Return [x, y] of the center of cell containing provided text 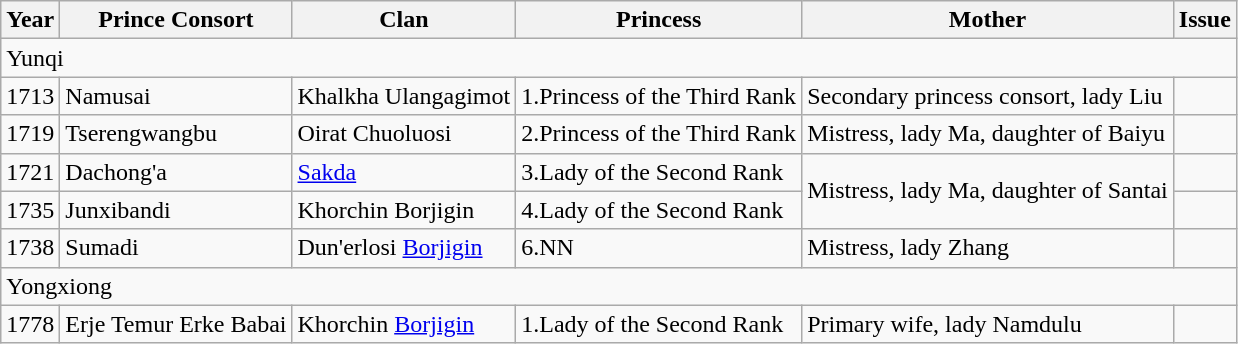
Tserengwangbu [176, 134]
1738 [30, 248]
Prince Consort [176, 20]
Sumadi [176, 248]
Mother [988, 20]
Oirat Chuoluosi [404, 134]
1735 [30, 210]
Khalkha Ulangagimot [404, 96]
Mistress, lady Ma, daughter of Baiyu [988, 134]
Junxibandi [176, 210]
Princess [659, 20]
Clan [404, 20]
Yunqi [619, 58]
1778 [30, 324]
Namusai [176, 96]
Mistress, lady Zhang [988, 248]
Issue [1204, 20]
Primary wife, lady Namdulu [988, 324]
Dun'erlosi Borjigin [404, 248]
1.Lady of the Second Rank [659, 324]
Year [30, 20]
Sakda [404, 172]
Secondary princess consort, lady Liu [988, 96]
4.Lady of the Second Rank [659, 210]
6.NN [659, 248]
1713 [30, 96]
1721 [30, 172]
1719 [30, 134]
Yongxiong [619, 286]
Mistress, lady Ma, daughter of Santai [988, 191]
Dachong'a [176, 172]
2.Princess of the Third Rank [659, 134]
Erje Temur Erke Babai [176, 324]
1.Princess of the Third Rank [659, 96]
3.Lady of the Second Rank [659, 172]
